Locate the cell with the specified text and output its (x, y) center coordinate. 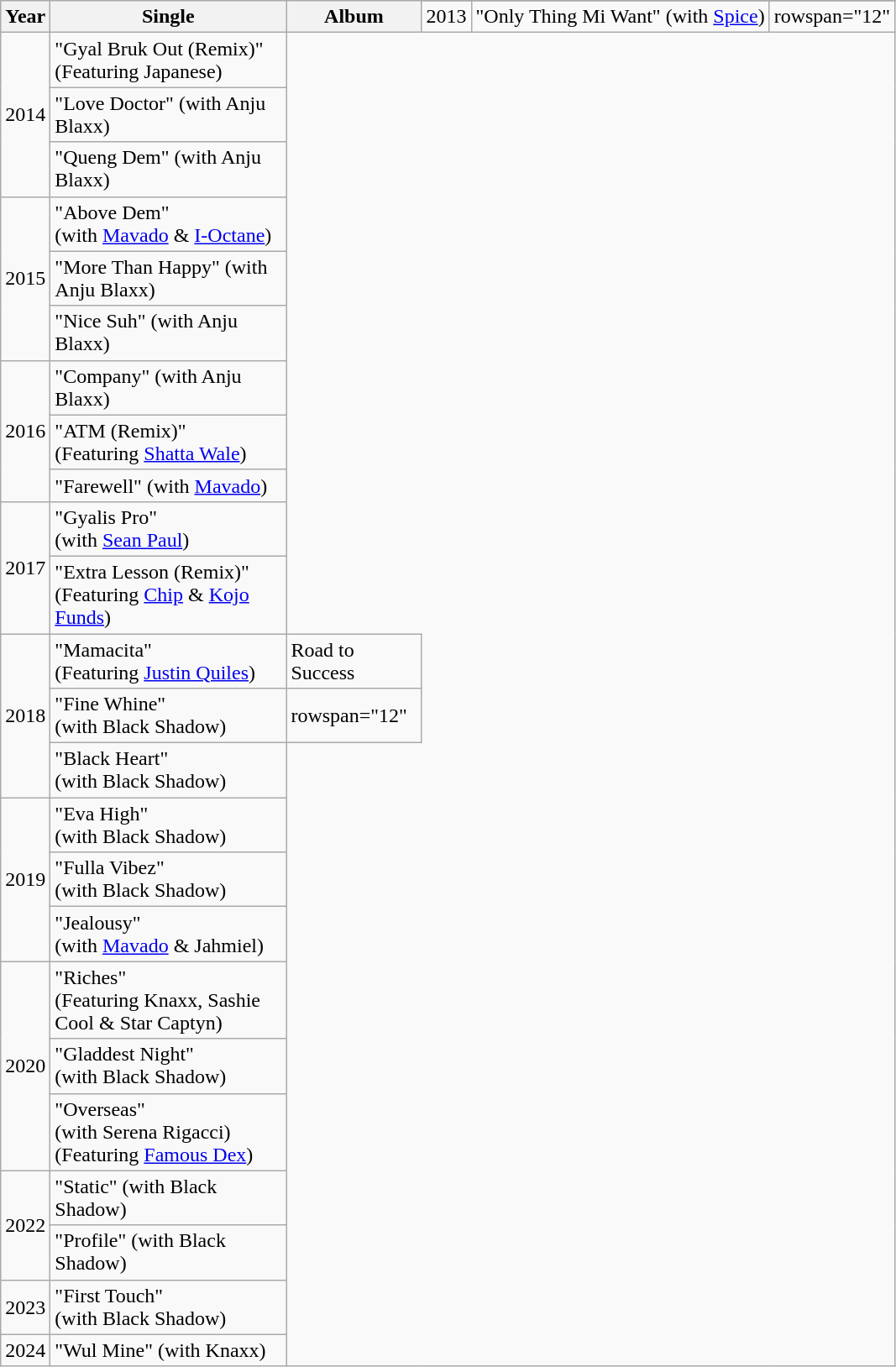
2023 (25, 1307)
"Fine Whine"(with Black Shadow) (168, 715)
"Above Dem"(with Mavado & I-Octane) (168, 223)
"First Touch"(with Black Shadow) (168, 1307)
"Queng Dem" (with Anju Blaxx) (168, 170)
"Gladdest Night"(with Black Shadow) (168, 1066)
"Love Doctor" (with Anju Blaxx) (168, 114)
"Eva High"(with Black Shadow) (168, 825)
2015 (25, 279)
"Farewell" (with Mavado) (168, 485)
Album (354, 17)
Road to Success (354, 660)
2020 (25, 1066)
"Riches"(Featuring Knaxx, Sashie Cool & Star Captyn) (168, 1000)
Year (25, 17)
2016 (25, 431)
2018 (25, 715)
"Company" (with Anju Blaxx) (168, 388)
"Gyal Bruk Out (Remix)" (Featuring Japanese) (168, 60)
2024 (25, 1350)
"Mamacita"(Featuring Justin Quiles) (168, 660)
2019 (25, 880)
2017 (25, 568)
"Nice Suh" (with Anju Blaxx) (168, 333)
2013 (447, 17)
"Extra Lesson (Remix)" (Featuring Chip & Kojo Funds) (168, 594)
"Black Heart"(with Black Shadow) (168, 771)
"Jealousy"(with Mavado & Jahmiel) (168, 934)
2022 (25, 1225)
"Only Thing Mi Want" (with Spice) (620, 17)
Single (168, 17)
"ATM (Remix)"(Featuring Shatta Wale) (168, 442)
"Profile" (with Black Shadow) (168, 1253)
"Fulla Vibez"(with Black Shadow) (168, 880)
"Gyalis Pro"(with Sean Paul) (168, 529)
2014 (25, 114)
"Overseas"(with Serena Rigacci) (Featuring Famous Dex) (168, 1132)
"Wul Mine" (with Knaxx) (168, 1350)
"More Than Happy" (with Anju Blaxx) (168, 279)
"Static" (with Black Shadow) (168, 1197)
